Determine the (X, Y) coordinate at the center of the cell enclosing the given text.  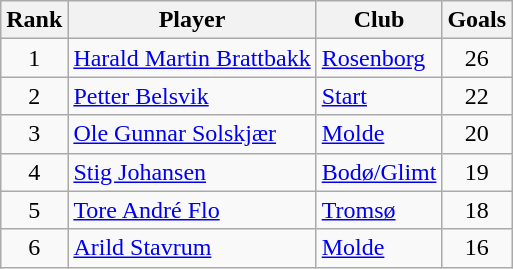
Player (192, 20)
Bodø/Glimt (379, 172)
Club (379, 20)
2 (34, 96)
Tore André Flo (192, 210)
Ole Gunnar Solskjær (192, 134)
19 (477, 172)
Arild Stavrum (192, 248)
4 (34, 172)
Goals (477, 20)
26 (477, 58)
20 (477, 134)
1 (34, 58)
Petter Belsvik (192, 96)
Start (379, 96)
6 (34, 248)
Rosenborg (379, 58)
Stig Johansen (192, 172)
3 (34, 134)
5 (34, 210)
18 (477, 210)
22 (477, 96)
Rank (34, 20)
Tromsø (379, 210)
Harald Martin Brattbakk (192, 58)
16 (477, 248)
